Return (x, y) of the center of cell containing provided text 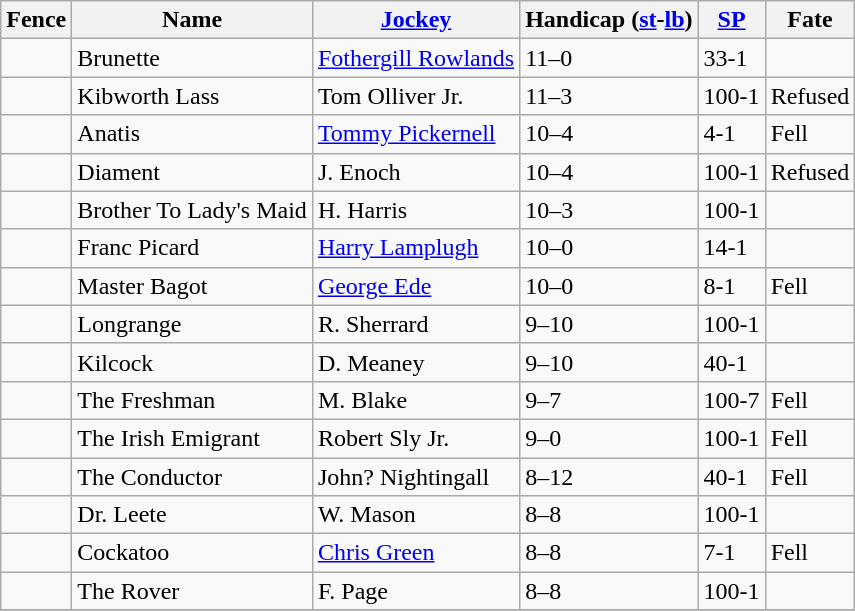
Name (192, 20)
8-1 (732, 286)
Fence (36, 20)
H. Harris (416, 210)
Brother To Lady's Maid (192, 210)
Master Bagot (192, 286)
Fothergill Rowlands (416, 58)
Franc Picard (192, 248)
George Ede (416, 286)
The Rover (192, 591)
Tom Olliver Jr. (416, 96)
Jockey (416, 20)
8–12 (609, 477)
33-1 (732, 58)
11–0 (609, 58)
Dr. Leete (192, 515)
9–7 (609, 400)
John? Nightingall (416, 477)
10–3 (609, 210)
7-1 (732, 553)
4-1 (732, 134)
The Conductor (192, 477)
Brunette (192, 58)
F. Page (416, 591)
D. Meaney (416, 362)
14-1 (732, 248)
100-7 (732, 400)
Anatis (192, 134)
W. Mason (416, 515)
Kibworth Lass (192, 96)
Longrange (192, 324)
Fate (810, 20)
SP (732, 20)
M. Blake (416, 400)
Cockatoo (192, 553)
J. Enoch (416, 172)
Harry Lamplugh (416, 248)
Kilcock (192, 362)
11–3 (609, 96)
Chris Green (416, 553)
R. Sherrard (416, 324)
The Irish Emigrant (192, 438)
9–0 (609, 438)
Tommy Pickernell (416, 134)
Diament (192, 172)
The Freshman (192, 400)
Robert Sly Jr. (416, 438)
Handicap (st-lb) (609, 20)
